Determine the (x, y) coordinate at the center of the cell enclosing the given text.  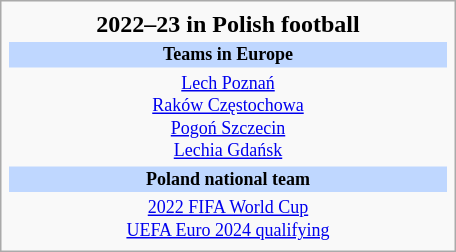
Teams in Europe (228, 55)
2022 FIFA World CupUEFA Euro 2024 qualifying (228, 219)
Lech PoznańRaków CzęstochowaPogoń SzczecinLechia Gdańsk (228, 118)
2022–23 in Polish football (228, 24)
Poland national team (228, 180)
